Capture the cell that displays the provided text and extract its (x, y) central coordinate. 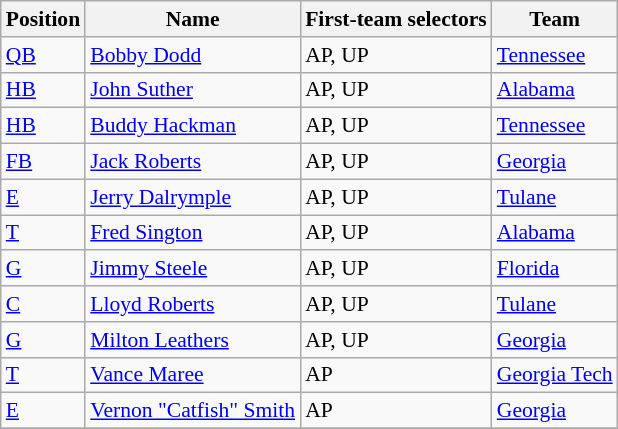
Jimmy Steele (192, 269)
Jack Roberts (192, 162)
Lloyd Roberts (192, 304)
Team (555, 19)
John Suther (192, 90)
QB (43, 55)
Position (43, 19)
Georgia Tech (555, 375)
Florida (555, 269)
Jerry Dalrymple (192, 197)
Fred Sington (192, 233)
C (43, 304)
First-team selectors (396, 19)
Milton Leathers (192, 340)
Bobby Dodd (192, 55)
Vernon "Catfish" Smith (192, 411)
Name (192, 19)
FB (43, 162)
Buddy Hackman (192, 126)
Vance Maree (192, 375)
